Pinpoint the cell where the given text exists, returning its (X, Y) midpoint coordinate. 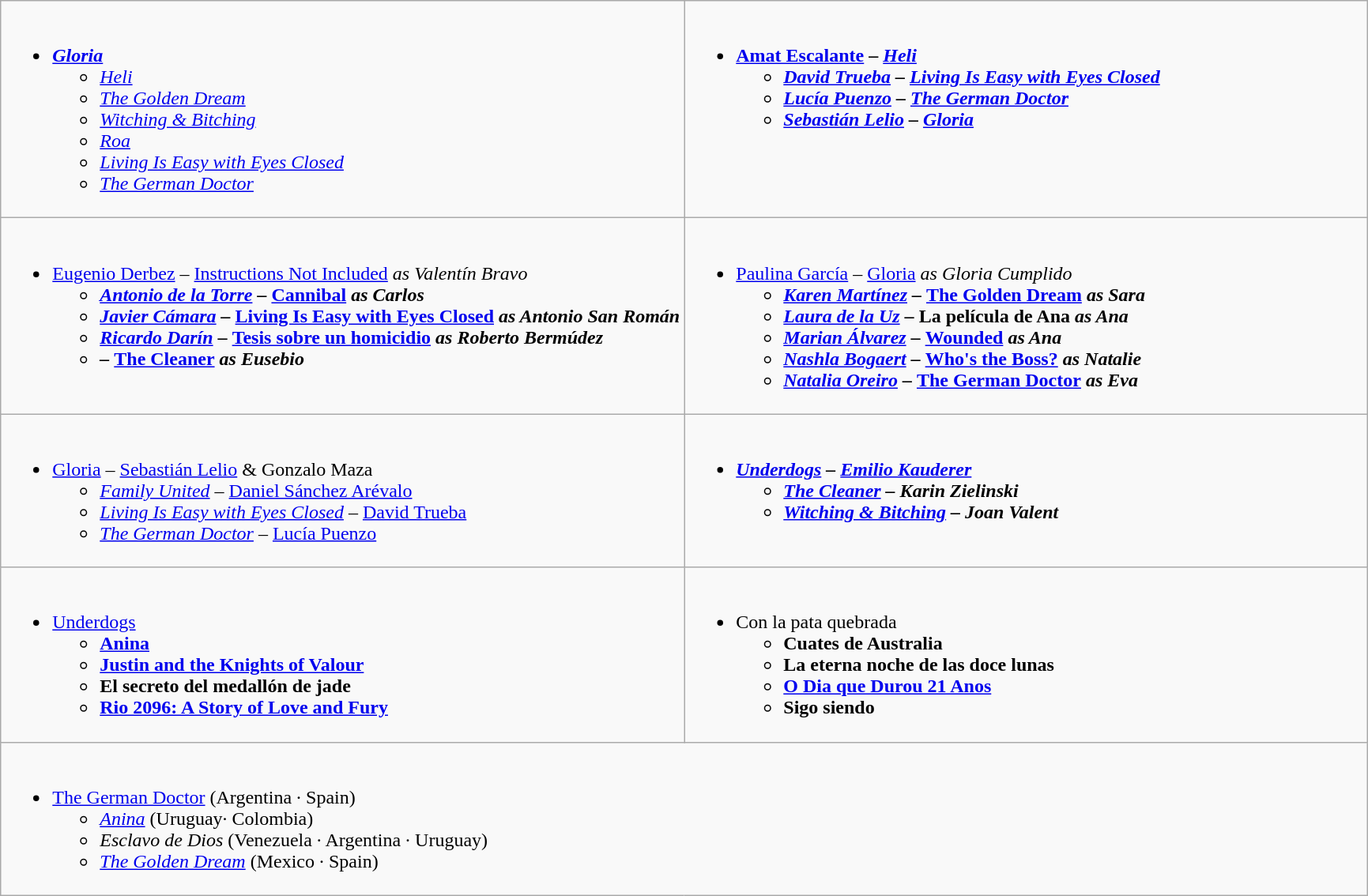
Amat Escalante – HeliDavid Trueba – Living Is Easy with Eyes ClosedLucía Puenzo – The German DoctorSebastián Lelio – Gloria (1026, 109)
Con la pata quebradaCuates de AustraliaLa eterna noche de las doce lunasO Dia que Durou 21 AnosSigo siendo (1026, 654)
The German Doctor (Argentina · Spain)Anina (Uruguay· Colombia)Esclavo de Dios (Venezuela · Argentina · Uruguay)The Golden Dream (Mexico · Spain) (684, 819)
UnderdogsAninaJustin and the Knights of ValourEl secreto del medallón de jadeRio 2096: A Story of Love and Fury (343, 654)
GloriaHeliThe Golden DreamWitching & BitchingRoaLiving Is Easy with Eyes ClosedThe German Doctor (343, 109)
Underdogs – Emilio KaudererThe Cleaner – Karin ZielinskiWitching & Bitching – Joan Valent (1026, 491)
